Extract the (x, y) coordinate from the center of the cell holding the provided text.  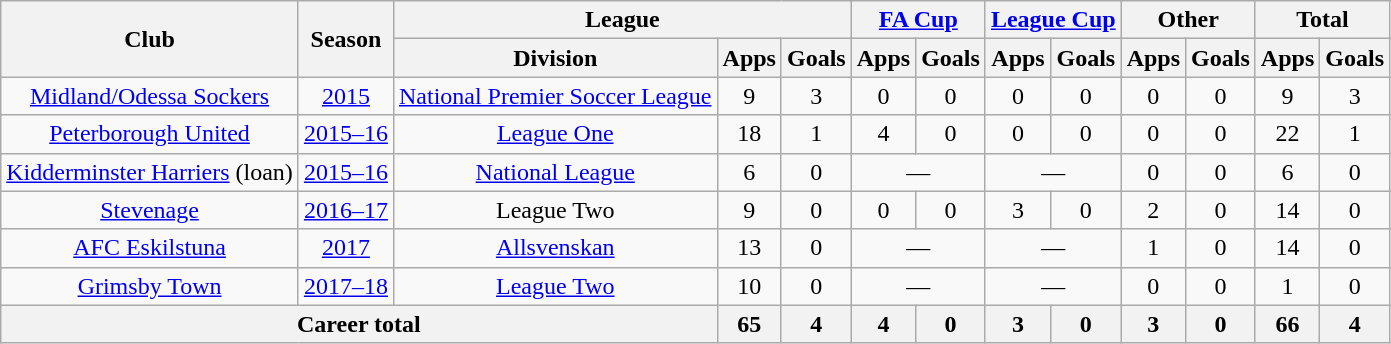
National League (555, 172)
FA Cup (918, 20)
65 (749, 324)
Career total (359, 324)
Other (1188, 20)
13 (749, 248)
Club (150, 39)
Allsvenskan (555, 248)
League (622, 20)
Grimsby Town (150, 286)
Midland/Odessa Sockers (150, 96)
10 (749, 286)
League One (555, 134)
Stevenage (150, 210)
National Premier Soccer League (555, 96)
22 (1287, 134)
Kidderminster Harriers (loan) (150, 172)
League Cup (1053, 20)
2017 (346, 248)
2 (1153, 210)
66 (1287, 324)
Peterborough United (150, 134)
2017–18 (346, 286)
2016–17 (346, 210)
2015 (346, 96)
18 (749, 134)
Season (346, 39)
Division (555, 58)
AFC Eskilstuna (150, 248)
Total (1322, 20)
